Find where the given text appears and provide that cell's center as (X, Y) coordinate. 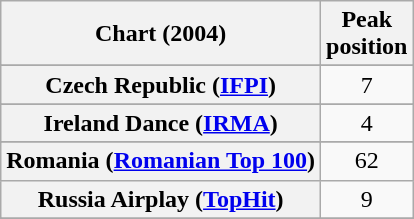
7 (367, 85)
Czech Republic (IFPI) (161, 85)
9 (367, 199)
Peakposition (367, 34)
4 (367, 123)
62 (367, 161)
Ireland Dance (IRMA) (161, 123)
Romania (Romanian Top 100) (161, 161)
Russia Airplay (TopHit) (161, 199)
Chart (2004) (161, 34)
